From the cell containing the given text, extract its center point as [x, y] coordinate. 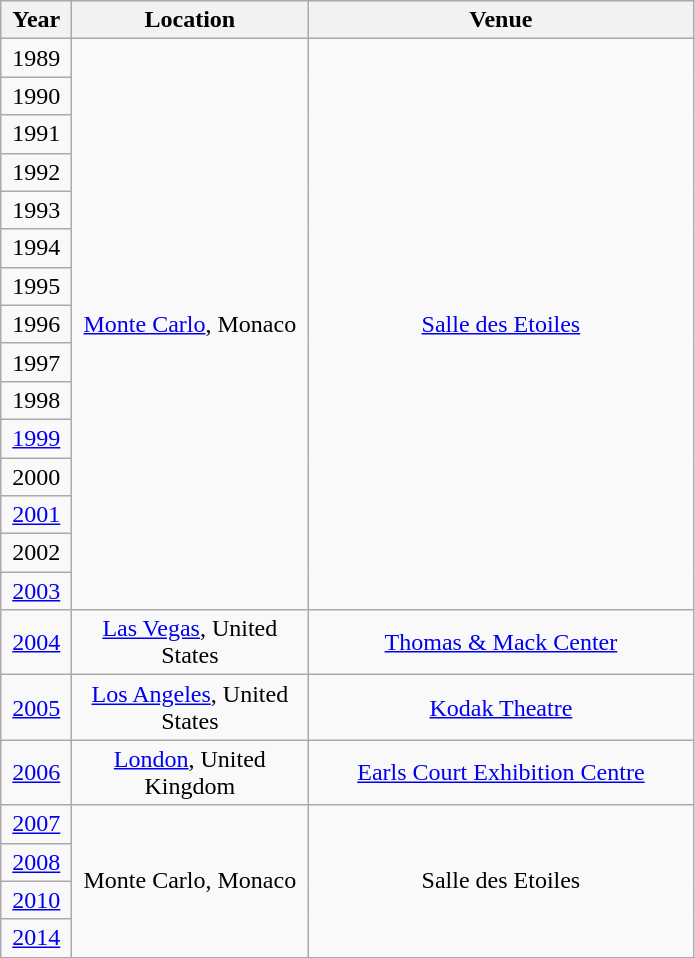
2014 [36, 938]
2007 [36, 824]
1992 [36, 172]
Los Angeles, United States [190, 708]
2003 [36, 591]
London, United Kingdom [190, 772]
Thomas & Mack Center [501, 642]
Earls Court Exhibition Centre [501, 772]
2005 [36, 708]
Location [190, 20]
2002 [36, 553]
1990 [36, 96]
Venue [501, 20]
1991 [36, 134]
1998 [36, 400]
Kodak Theatre [501, 708]
2001 [36, 515]
1995 [36, 286]
2010 [36, 900]
1997 [36, 362]
2004 [36, 642]
1994 [36, 248]
Year [36, 20]
1989 [36, 58]
2006 [36, 772]
1996 [36, 324]
1999 [36, 438]
Las Vegas, United States [190, 642]
2000 [36, 477]
2008 [36, 862]
1993 [36, 210]
